Identify which cell holds the provided text, then report its (x, y) central coordinate. 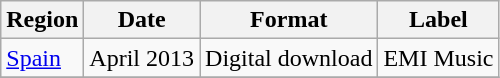
EMI Music (438, 58)
Spain (42, 58)
Digital download (289, 58)
Label (438, 20)
Format (289, 20)
Region (42, 20)
April 2013 (142, 58)
Date (142, 20)
